Locate the cell with the specified text and output its (x, y) center coordinate. 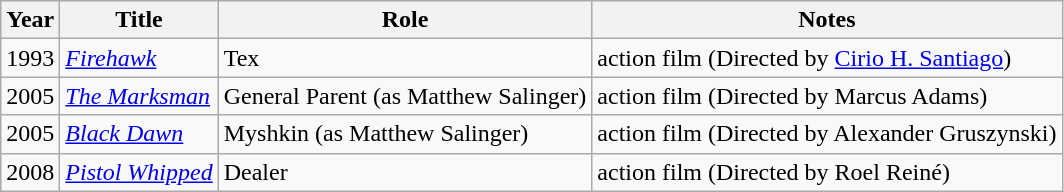
Firehawk (139, 58)
action film (Directed by Roel Reiné) (827, 172)
Black Dawn (139, 134)
Pistol Whipped (139, 172)
Title (139, 20)
Role (405, 20)
action film (Directed by Alexander Gruszynski) (827, 134)
Myshkin (as Matthew Salinger) (405, 134)
2008 (30, 172)
action film (Directed by Marcus Adams) (827, 96)
Year (30, 20)
Notes (827, 20)
General Parent (as Matthew Salinger) (405, 96)
The Marksman (139, 96)
Dealer (405, 172)
action film (Directed by Cirio H. Santiago) (827, 58)
Tex (405, 58)
1993 (30, 58)
